Pinpoint the cell where the given text exists, returning its (x, y) midpoint coordinate. 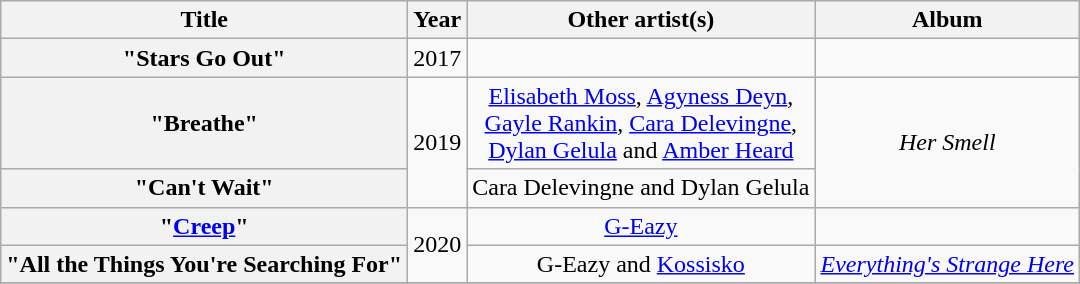
Title (204, 20)
2017 (438, 58)
Year (438, 20)
"Can't Wait" (204, 188)
G-Eazy (641, 226)
2019 (438, 142)
"Creep" (204, 226)
Album (948, 20)
Cara Delevingne and Dylan Gelula (641, 188)
Elisabeth Moss, Agyness Deyn,Gayle Rankin, Cara Delevingne,Dylan Gelula and Amber Heard (641, 123)
"All the Things You're Searching For" (204, 264)
Her Smell (948, 142)
G-Eazy and Kossisko (641, 264)
"Stars Go Out" (204, 58)
2020 (438, 245)
Other artist(s) (641, 20)
"Breathe" (204, 123)
Everything's Strange Here (948, 264)
